From the cell containing the given text, extract its center point as (X, Y) coordinate. 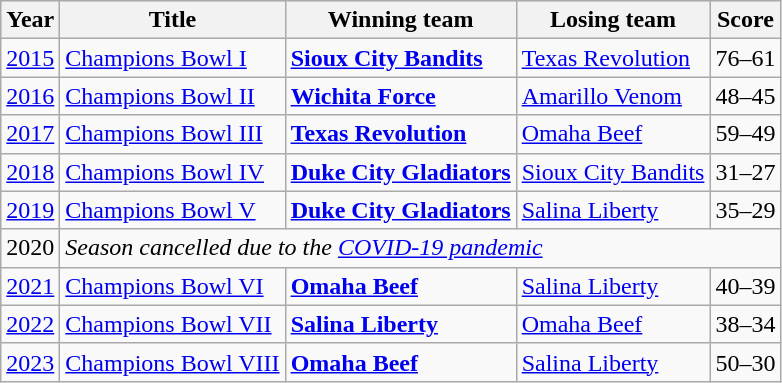
Champions Bowl V (172, 210)
2021 (30, 286)
76–61 (746, 58)
Champions Bowl IV (172, 172)
Champions Bowl I (172, 58)
Champions Bowl VIII (172, 362)
2022 (30, 324)
Champions Bowl VI (172, 286)
35–29 (746, 210)
Amarillo Venom (613, 96)
Losing team (613, 20)
2023 (30, 362)
2017 (30, 134)
2018 (30, 172)
Champions Bowl III (172, 134)
Wichita Force (400, 96)
48–45 (746, 96)
40–39 (746, 286)
50–30 (746, 362)
Title (172, 20)
Champions Bowl VII (172, 324)
Score (746, 20)
Season cancelled due to the COVID-19 pandemic (420, 248)
2015 (30, 58)
38–34 (746, 324)
Champions Bowl II (172, 96)
2020 (30, 248)
31–27 (746, 172)
59–49 (746, 134)
2016 (30, 96)
Winning team (400, 20)
Year (30, 20)
2019 (30, 210)
